Identify which cell holds the provided text, then report its (x, y) central coordinate. 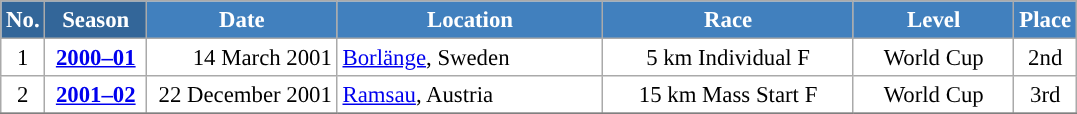
14 March 2001 (242, 58)
Level (934, 20)
Race (728, 20)
1 (23, 58)
2nd (1045, 58)
Ramsau, Austria (470, 95)
Location (470, 20)
15 km Mass Start F (728, 95)
No. (23, 20)
Borlänge, Sweden (470, 58)
22 December 2001 (242, 95)
5 km Individual F (728, 58)
2001–02 (96, 95)
Place (1045, 20)
Date (242, 20)
2 (23, 95)
Season (96, 20)
2000–01 (96, 58)
3rd (1045, 95)
